Identify which cell holds the provided text, then report its (x, y) central coordinate. 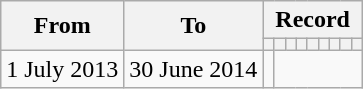
30 June 2014 (194, 69)
From (62, 26)
1 July 2013 (62, 69)
Record (313, 20)
To (194, 26)
